Return the [X, Y] coordinate for the center point of the cell that contains the specified text.  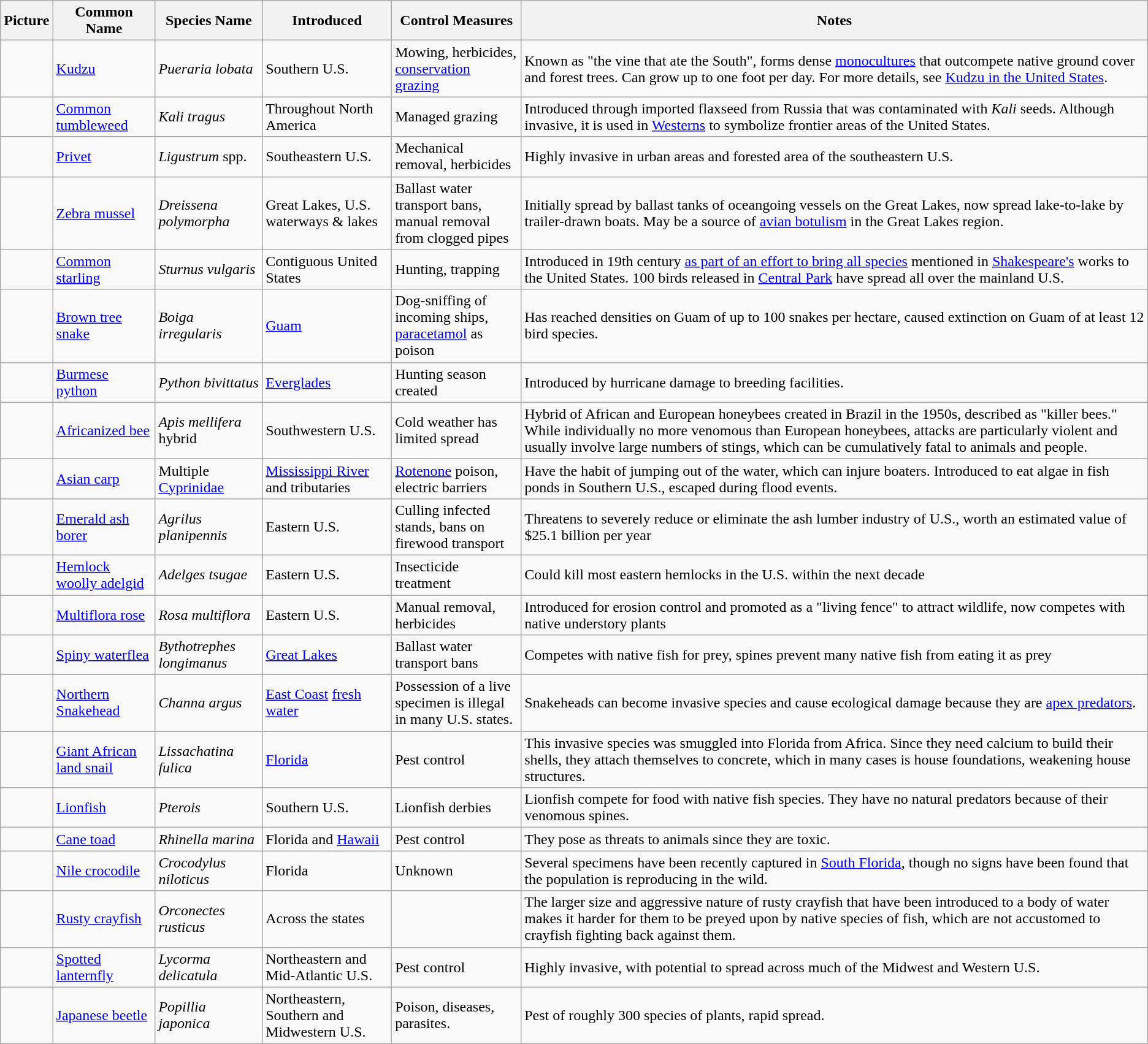
Hunting season created [456, 383]
Highly invasive in urban areas and forested area of the southeastern U.S. [835, 157]
Northeastern and Mid-Atlantic U.S. [327, 967]
Hemlock woolly adelgid [104, 575]
Sturnus vulgaris [209, 270]
Japanese beetle [104, 1015]
Kali tragus [209, 116]
Dog-sniffing of incoming ships, paracetamol as poison [456, 326]
Ligustrum spp. [209, 157]
Common Name [104, 21]
Several specimens have been recently captured in South Florida, though no signs have been found that the population is reproducing in the wild. [835, 871]
Rosa multiflora [209, 614]
Crocodylus niloticus [209, 871]
Control Measures [456, 21]
Insecticide treatment [456, 575]
Apis mellifera hybrid [209, 430]
Highly invasive, with potential to spread across much of the Midwest and Western U.S. [835, 967]
East Coast fresh water [327, 703]
Zebra mussel [104, 213]
Africanized bee [104, 430]
Channa argus [209, 703]
Across the states [327, 919]
Dreissena polymorpha [209, 213]
Guam [327, 326]
Agrilus planipennis [209, 527]
Northern Snakehead [104, 703]
Lionfish compete for food with native fish species. They have no natural predators because of their venomous spines. [835, 808]
Everglades [327, 383]
Rusty crayfish [104, 919]
Rotenone poison, electric barriers [456, 478]
Possession of a live specimen is illegal in many U.S. states. [456, 703]
Bythotrephes longimanus [209, 655]
Snakeheads can become invasive species and cause ecological damage because they are apex predators. [835, 703]
Kudzu [104, 69]
Lycorma delicatula [209, 967]
Has reached densities on Guam of up to 100 snakes per hectare, caused extinction on Guam of at least 12 bird species. [835, 326]
Contiguous United States [327, 270]
Introduced for erosion control and promoted as a "living fence" to attract wildlife, now competes with native understory plants [835, 614]
Emerald ash borer [104, 527]
Privet [104, 157]
Threatens to severely reduce or eliminate the ash lumber industry of U.S., worth an estimated value of $25.1 billion per year [835, 527]
Brown tree snake [104, 326]
Southeastern U.S. [327, 157]
Boiga irregularis [209, 326]
Orconectes rusticus [209, 919]
Great Lakes [327, 655]
Lissachatina fulica [209, 760]
Rhinella marina [209, 839]
Managed grazing [456, 116]
Adelges tsugae [209, 575]
Species Name [209, 21]
Cane toad [104, 839]
Notes [835, 21]
Asian carp [104, 478]
Introduced by hurricane damage to breeding facilities. [835, 383]
Lionfish derbies [456, 808]
Pest of roughly 300 species of plants, rapid spread. [835, 1015]
Unknown [456, 871]
Mechanical removal, herbicides [456, 157]
Northeastern, Southern and Midwestern U.S. [327, 1015]
Manual removal, herbicides [456, 614]
Common starling [104, 270]
Ballast water transport bans [456, 655]
Spotted lanternfly [104, 967]
Popillia japonica [209, 1015]
Florida and Hawaii [327, 839]
They pose as threats to animals since they are toxic. [835, 839]
Ballast water transport bans, manual removal from clogged pipes [456, 213]
Multiple Cyprinidae [209, 478]
Competes with native fish for prey, spines prevent many native fish from eating it as prey [835, 655]
Burmese python [104, 383]
Hunting, trapping [456, 270]
Cold weather has limited spread [456, 430]
Multiflora rose [104, 614]
Giant African land snail [104, 760]
Mississippi River and tributaries [327, 478]
Southwestern U.S. [327, 430]
Culling infected stands, bans on firewood transport [456, 527]
Picture [27, 21]
Introduced [327, 21]
Great Lakes, U.S. waterways & lakes [327, 213]
Mowing, herbicides, conservation grazing [456, 69]
Poison, diseases, parasites. [456, 1015]
Nile crocodile [104, 871]
Lionfish [104, 808]
Spiny waterflea [104, 655]
Throughout North America [327, 116]
Pueraria lobata [209, 69]
Python bivittatus [209, 383]
Common tumbleweed [104, 116]
Pterois [209, 808]
Could kill most eastern hemlocks in the U.S. within the next decade [835, 575]
